From the cell containing the given text, extract its center point as (x, y) coordinate. 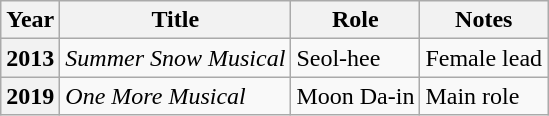
Moon Da-in (356, 96)
Role (356, 20)
Year (30, 20)
One More Musical (176, 96)
Summer Snow Musical (176, 58)
2013 (30, 58)
Main role (484, 96)
Notes (484, 20)
Female lead (484, 58)
2019 (30, 96)
Seol-hee (356, 58)
Title (176, 20)
